Detect which cell encompasses the target text, then output its (X, Y) center coordinate. 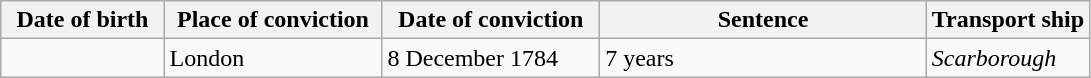
8 December 1784 (491, 58)
Sentence (764, 20)
Scarborough (1008, 58)
Transport ship (1008, 20)
7 years (764, 58)
Date of birth (82, 20)
Date of conviction (491, 20)
London (273, 58)
Place of conviction (273, 20)
